Return (x, y) of the center of cell containing provided text 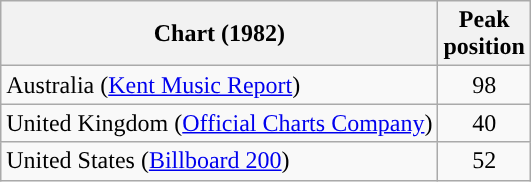
United Kingdom (Official Charts Company) (220, 123)
98 (484, 85)
Chart (1982) (220, 34)
52 (484, 161)
Peakposition (484, 34)
United States (Billboard 200) (220, 161)
Australia (Kent Music Report) (220, 85)
40 (484, 123)
